Locate the cell with the specified text and output its (X, Y) center coordinate. 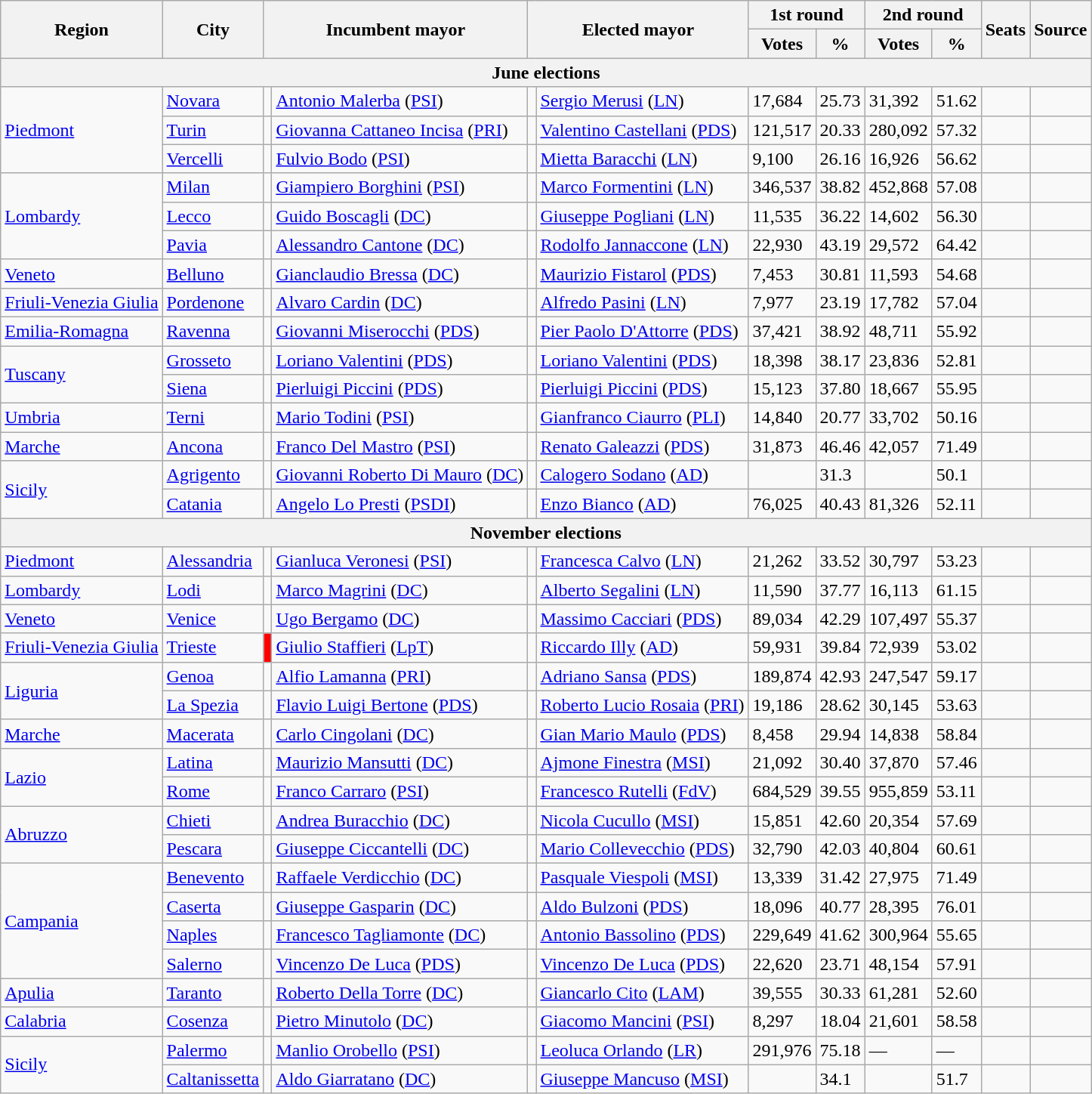
Belluno (213, 273)
21,092 (782, 762)
8,458 (782, 734)
Umbria (82, 418)
June elections (546, 73)
Franco Carraro (PSI) (400, 791)
40.77 (840, 907)
21,601 (899, 1021)
Catania (213, 504)
34.1 (840, 1079)
81,326 (899, 504)
Giampiero Borghini (PSI) (400, 187)
16,926 (899, 159)
Giulio Staffieri (LpT) (400, 647)
61,281 (899, 993)
Gianluca Veronesi (PSI) (400, 561)
Vercelli (213, 159)
38.92 (840, 331)
Benevento (213, 878)
1st round (807, 15)
53.11 (956, 791)
42,057 (899, 447)
57.46 (956, 762)
29,572 (899, 245)
346,537 (782, 187)
Ancona (213, 447)
Elected mayor (638, 29)
Giovanni Roberto Di Mauro (DC) (400, 475)
229,649 (782, 935)
57.91 (956, 964)
19,186 (782, 705)
Alvaro Cardin (DC) (400, 302)
11,590 (782, 590)
15,123 (782, 389)
Lodi (213, 590)
Massimo Cacciari (PDS) (642, 619)
Campania (82, 921)
Rodolfo Jannaccone (LN) (642, 245)
Maurizio Fistarol (PDS) (642, 273)
51.62 (956, 101)
28,395 (899, 907)
42.29 (840, 619)
Alberto Segalini (LN) (642, 590)
684,529 (782, 791)
Francesco Tagliamonte (DC) (400, 935)
Salerno (213, 964)
29.94 (840, 734)
57.69 (956, 820)
31,873 (782, 447)
36.22 (840, 216)
Alfio Lamanna (PRI) (400, 676)
14,602 (899, 216)
Sergio Merusi (LN) (642, 101)
Manlio Orobello (PSI) (400, 1050)
53.23 (956, 561)
Caltanissetta (213, 1079)
Macerata (213, 734)
14,838 (899, 734)
20.33 (840, 130)
Trieste (213, 647)
Pasquale Viespoli (MSI) (642, 878)
31,392 (899, 101)
Leoluca Orlando (LR) (642, 1050)
43.19 (840, 245)
33,702 (899, 418)
Nicola Cucullo (MSI) (642, 820)
40,804 (899, 849)
53.02 (956, 647)
46.46 (840, 447)
18,096 (782, 907)
Renato Galeazzi (PDS) (642, 447)
Ajmone Finestra (MSI) (642, 762)
57.32 (956, 130)
18.04 (840, 1021)
Liguria (82, 691)
23.19 (840, 302)
50.1 (956, 475)
89,034 (782, 619)
56.62 (956, 159)
7,977 (782, 302)
55.95 (956, 389)
Source (1060, 29)
37,421 (782, 331)
33.52 (840, 561)
Mario Collevecchio (PDS) (642, 849)
Mietta Baracchi (LN) (642, 159)
76.01 (956, 907)
Pavia (213, 245)
Novara (213, 101)
75.18 (840, 1050)
31.42 (840, 878)
57.08 (956, 187)
7,453 (782, 273)
Ugo Bergamo (DC) (400, 619)
52.60 (956, 993)
55.65 (956, 935)
23.71 (840, 964)
39.84 (840, 647)
31.3 (840, 475)
189,874 (782, 676)
Aldo Bulzoni (PDS) (642, 907)
Grosseto (213, 360)
37.80 (840, 389)
22,620 (782, 964)
23,836 (899, 360)
Milan (213, 187)
53.63 (956, 705)
Giuseppe Gasparin (DC) (400, 907)
26.16 (840, 159)
452,868 (899, 187)
Adriano Sansa (PDS) (642, 676)
Raffaele Verdicchio (DC) (400, 878)
Giancarlo Cito (LAM) (642, 993)
Aldo Giarratano (DC) (400, 1079)
28.62 (840, 705)
Flavio Luigi Bertone (PDS) (400, 705)
38.82 (840, 187)
8,297 (782, 1021)
La Spezia (213, 705)
25.73 (840, 101)
Giovanni Miserocchi (PDS) (400, 331)
76,025 (782, 504)
51.7 (956, 1079)
Gianclaudio Bressa (DC) (400, 273)
58.58 (956, 1021)
42.03 (840, 849)
Pescara (213, 849)
Taranto (213, 993)
Palermo (213, 1050)
Gian Mario Maulo (PDS) (642, 734)
247,547 (899, 676)
Calogero Sodano (AD) (642, 475)
13,339 (782, 878)
30.40 (840, 762)
39,555 (782, 993)
291,976 (782, 1050)
Francesco Rutelli (FdV) (642, 791)
Siena (213, 389)
15,851 (782, 820)
37,870 (899, 762)
City (213, 29)
Venice (213, 619)
Turin (213, 130)
Lecco (213, 216)
41.62 (840, 935)
Alfredo Pasini (LN) (642, 302)
Valentino Castellani (PDS) (642, 130)
Caserta (213, 907)
27,975 (899, 878)
42.93 (840, 676)
30.81 (840, 273)
Roberto Lucio Rosaia (PRI) (642, 705)
30,797 (899, 561)
54.68 (956, 273)
Angelo Lo Presti (PSDI) (400, 504)
Fulvio Bodo (PSI) (400, 159)
Maurizio Mansutti (DC) (400, 762)
Giuseppe Pogliani (LN) (642, 216)
30.33 (840, 993)
Latina (213, 762)
Pier Paolo D'Attorre (PDS) (642, 331)
Tuscany (82, 375)
50.16 (956, 418)
955,859 (899, 791)
107,497 (899, 619)
60.61 (956, 849)
59.17 (956, 676)
Region (82, 29)
Rome (213, 791)
55.92 (956, 331)
Giacomo Mancini (PSI) (642, 1021)
14,840 (782, 418)
Incumbent mayor (396, 29)
17,684 (782, 101)
61.15 (956, 590)
Giovanna Cattaneo Incisa (PRI) (400, 130)
37.77 (840, 590)
Andrea Buracchio (DC) (400, 820)
Marco Magrini (DC) (400, 590)
Seats (1005, 29)
Franco Del Mastro (PSI) (400, 447)
18,398 (782, 360)
17,782 (899, 302)
57.04 (956, 302)
39.55 (840, 791)
18,667 (899, 389)
Lazio (82, 777)
52.11 (956, 504)
16,113 (899, 590)
Emilia-Romagna (82, 331)
55.37 (956, 619)
Agrigento (213, 475)
52.81 (956, 360)
11,593 (899, 273)
42.60 (840, 820)
Giuseppe Mancuso (MSI) (642, 1079)
72,939 (899, 647)
Alessandria (213, 561)
300,964 (899, 935)
32,790 (782, 849)
Cosenza (213, 1021)
Pordenone (213, 302)
38.17 (840, 360)
40.43 (840, 504)
56.30 (956, 216)
November elections (546, 533)
280,092 (899, 130)
30,145 (899, 705)
48,154 (899, 964)
58.84 (956, 734)
22,930 (782, 245)
21,262 (782, 561)
Enzo Bianco (AD) (642, 504)
Antonio Bassolino (PDS) (642, 935)
Chieti (213, 820)
Apulia (82, 993)
Ravenna (213, 331)
59,931 (782, 647)
Calabria (82, 1021)
Naples (213, 935)
20,354 (899, 820)
Mario Todini (PSI) (400, 418)
Gianfranco Ciaurro (PLI) (642, 418)
Roberto Della Torre (DC) (400, 993)
Marco Formentini (LN) (642, 187)
11,535 (782, 216)
Genoa (213, 676)
Abruzzo (82, 834)
Francesca Calvo (LN) (642, 561)
Carlo Cingolani (DC) (400, 734)
Pietro Minutolo (DC) (400, 1021)
20.77 (840, 418)
121,517 (782, 130)
48,711 (899, 331)
Riccardo Illy (AD) (642, 647)
Antonio Malerba (PSI) (400, 101)
Alessandro Cantone (DC) (400, 245)
Guido Boscagli (DC) (400, 216)
Giuseppe Ciccantelli (DC) (400, 849)
2nd round (923, 15)
9,100 (782, 159)
64.42 (956, 245)
Terni (213, 418)
